Capture the cell that displays the provided text and extract its [x, y] central coordinate. 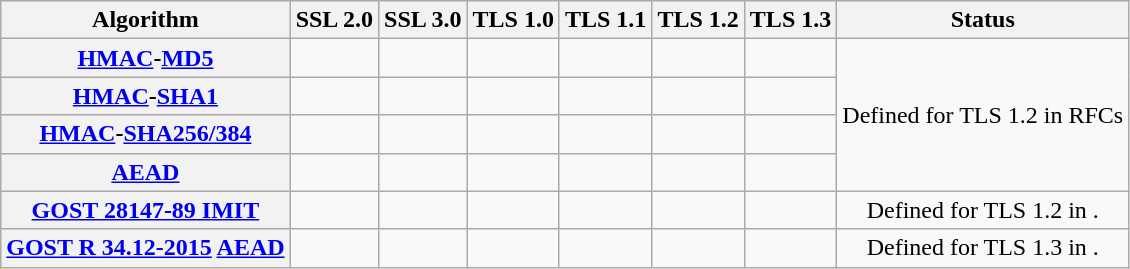
HMAC-SHA1 [146, 96]
HMAC-MD5 [146, 58]
TLS 1.2 [698, 20]
Status [983, 20]
Defined for TLS 1.2 in RFCs [983, 115]
HMAC-SHA256/384 [146, 134]
GOST 28147-89 IMIT [146, 210]
Algorithm [146, 20]
SSL 3.0 [423, 20]
TLS 1.1 [605, 20]
SSL 2.0 [334, 20]
TLS 1.3 [790, 20]
Defined for TLS 1.2 in . [983, 210]
TLS 1.0 [513, 20]
Defined for TLS 1.3 in . [983, 248]
AEAD [146, 172]
GOST R 34.12-2015 AEAD [146, 248]
